Provide the (x, y) coordinate of the cell's center where the given text is located.  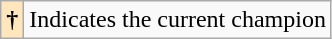
† (12, 20)
Indicates the current champion (178, 20)
